Provide the (x, y) coordinate of the cell's center where the given text is located.  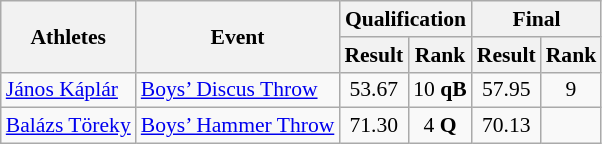
János Káplár (68, 90)
4 Q (440, 126)
Boys’ Discus Throw (238, 90)
10 qB (440, 90)
71.30 (374, 126)
Boys’ Hammer Throw (238, 126)
53.67 (374, 90)
Balázs Töreky (68, 126)
Qualification (405, 19)
Final (536, 19)
57.95 (506, 90)
9 (572, 90)
Event (238, 36)
70.13 (506, 126)
Athletes (68, 36)
